For the text-containing cell, return its midpoint in (X, Y) coordinate format. 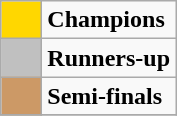
Champions (109, 20)
Runners-up (109, 58)
Semi-finals (109, 96)
